Search for the cell housing the specified text and yield its [x, y] center coordinate. 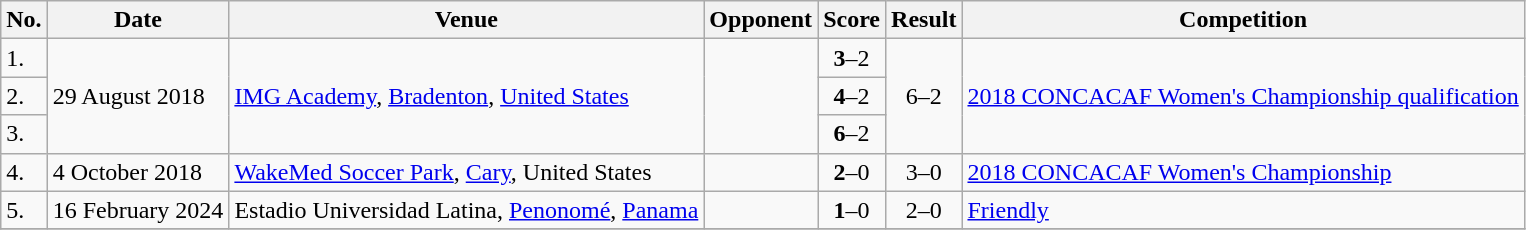
4 October 2018 [138, 172]
Date [138, 20]
2018 CONCACAF Women's Championship [1243, 172]
Estadio Universidad Latina, Penonomé, Panama [466, 210]
3. [24, 134]
Result [924, 20]
29 August 2018 [138, 96]
Score [852, 20]
WakeMed Soccer Park, Cary, United States [466, 172]
Opponent [761, 20]
4. [24, 172]
No. [24, 20]
3–0 [924, 172]
16 February 2024 [138, 210]
2. [24, 96]
1. [24, 58]
2018 CONCACAF Women's Championship qualification [1243, 96]
5. [24, 210]
4–2 [852, 96]
Competition [1243, 20]
1–0 [852, 210]
3–2 [852, 58]
IMG Academy, Bradenton, United States [466, 96]
Friendly [1243, 210]
Venue [466, 20]
